Return [x, y] of the center of cell containing provided text 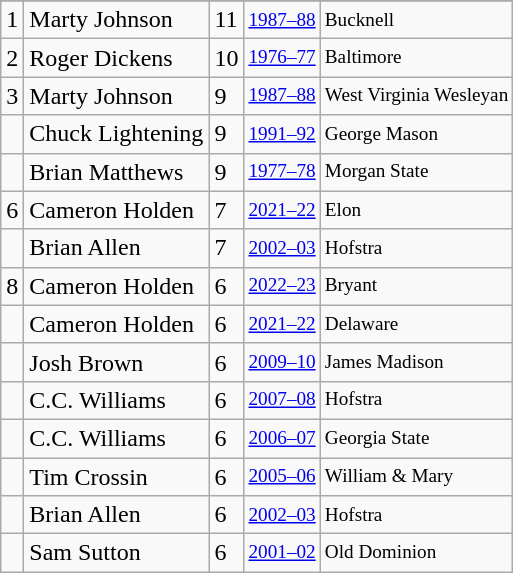
1977–78 [282, 172]
2009–10 [282, 362]
2007–08 [282, 400]
James Madison [416, 362]
Elon [416, 210]
Delaware [416, 324]
2006–07 [282, 438]
William & Mary [416, 477]
1991–92 [282, 134]
2022–23 [282, 286]
Tim Crossin [116, 477]
2001–02 [282, 553]
8 [12, 286]
Brian Matthews [116, 172]
1976–77 [282, 58]
Morgan State [416, 172]
West Virginia Wesleyan [416, 96]
10 [226, 58]
11 [226, 20]
2005–06 [282, 477]
1 [12, 20]
2 [12, 58]
Bryant [416, 286]
Old Dominion [416, 553]
George Mason [416, 134]
Sam Sutton [116, 553]
Roger Dickens [116, 58]
Bucknell [416, 20]
Georgia State [416, 438]
Baltimore [416, 58]
Josh Brown [116, 362]
Chuck Lightening [116, 134]
3 [12, 96]
